Determine the [X, Y] coordinate at the center of the cell enclosing the given text.  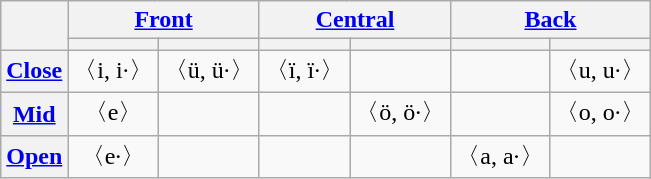
〈ï, ï·〉 [304, 72]
〈a, a·〉 [500, 156]
〈o, o·〉 [600, 114]
〈e〉 [113, 114]
〈e·〉 [113, 156]
Mid [34, 114]
〈i, i·〉 [113, 72]
〈ö, ö·〉 [400, 114]
Back [550, 20]
Front [164, 20]
〈ü, ü·〉 [208, 72]
Close [34, 72]
〈u, u·〉 [600, 72]
Central [354, 20]
Open [34, 156]
